Determine the (x, y) coordinate at the center of the cell enclosing the given text.  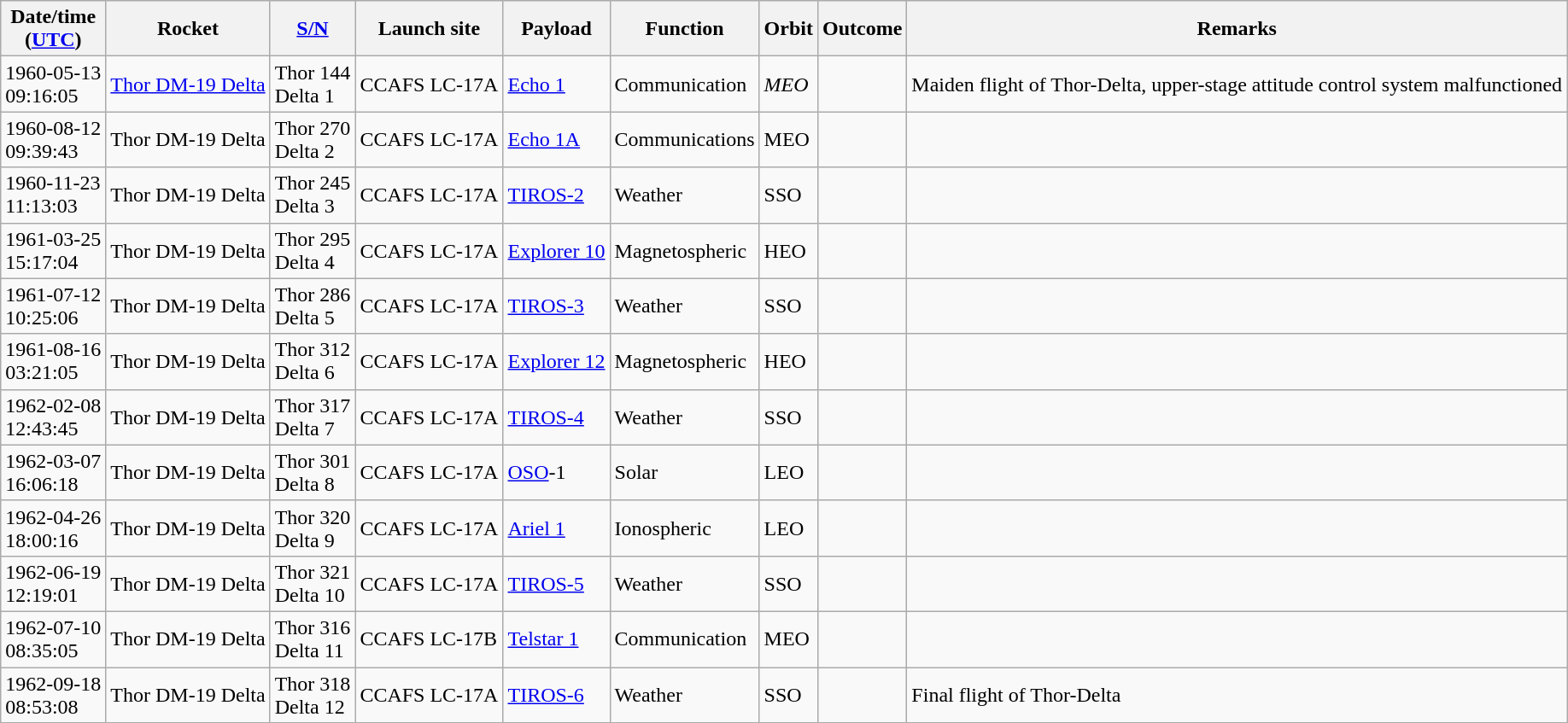
TIROS-2 (557, 195)
TIROS-6 (557, 695)
1961-07-1210:25:06 (53, 306)
1960-08-1209:39:43 (53, 140)
Echo 1A (557, 140)
Maiden flight of Thor-Delta, upper-stage attitude control system malfunctioned (1237, 84)
Payload (557, 29)
1962-02-0812:43:45 (53, 417)
Outcome (862, 29)
Final flight of Thor-Delta (1237, 695)
Thor 245Delta 3 (313, 195)
Thor 144Delta 1 (313, 84)
Ariel 1 (557, 528)
Solar (685, 473)
Thor 317Delta 7 (313, 417)
Orbit (788, 29)
Launch site (429, 29)
Function (685, 29)
Remarks (1237, 29)
OSO-1 (557, 473)
Thor 320Delta 9 (313, 528)
TIROS-5 (557, 584)
Thor 270Delta 2 (313, 140)
Communications (685, 140)
S/N (313, 29)
Thor 316Delta 11 (313, 638)
Thor 286Delta 5 (313, 306)
Explorer 12 (557, 362)
Rocket (188, 29)
Thor 321Delta 10 (313, 584)
1962-09-1808:53:08 (53, 695)
Thor 301Delta 8 (313, 473)
TIROS-3 (557, 306)
Thor 295Delta 4 (313, 251)
1960-11-2311:13:03 (53, 195)
1962-04-2618:00:16 (53, 528)
Echo 1 (557, 84)
TIROS-4 (557, 417)
1960-05-1309:16:05 (53, 84)
Thor 312Delta 6 (313, 362)
Ionospheric (685, 528)
Telstar 1 (557, 638)
CCAFS LC-17B (429, 638)
1962-06-1912:19:01 (53, 584)
Date/time(UTC) (53, 29)
Thor 318Delta 12 (313, 695)
1961-03-2515:17:04 (53, 251)
Explorer 10 (557, 251)
1962-03-0716:06:18 (53, 473)
1962-07-1008:35:05 (53, 638)
1961-08-1603:21:05 (53, 362)
